Return the (x, y) coordinate for the center point of the cell that contains the specified text.  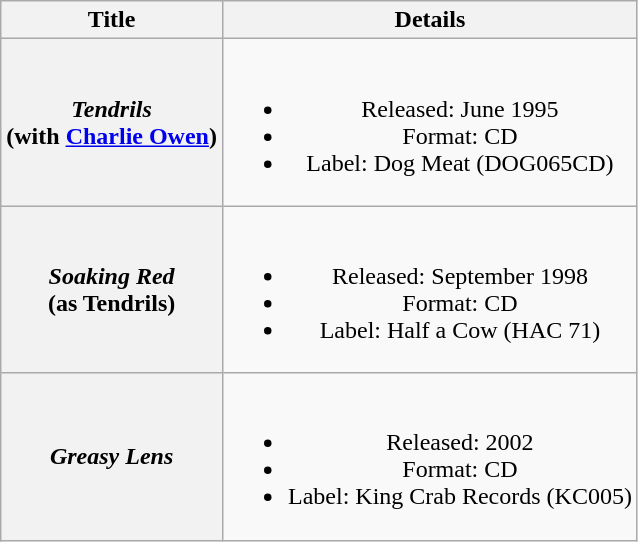
Released: June 1995Format: CDLabel: Dog Meat (DOG065CD) (430, 122)
Released: 2002Format: CDLabel: King Crab Records (KC005) (430, 456)
Details (430, 20)
Released: September 1998Format: CDLabel: Half a Cow (HAC 71) (430, 290)
Title (112, 20)
Tendrils (with Charlie Owen) (112, 122)
Soaking Red (as Tendrils) (112, 290)
Greasy Lens (112, 456)
